Identify which cell holds the provided text, then report its (X, Y) central coordinate. 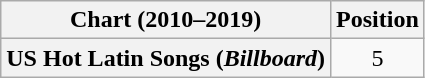
Chart (2010–2019) (166, 20)
Position (378, 20)
5 (378, 58)
US Hot Latin Songs (Billboard) (166, 58)
